Detect which cell encompasses the target text, then output its [x, y] center coordinate. 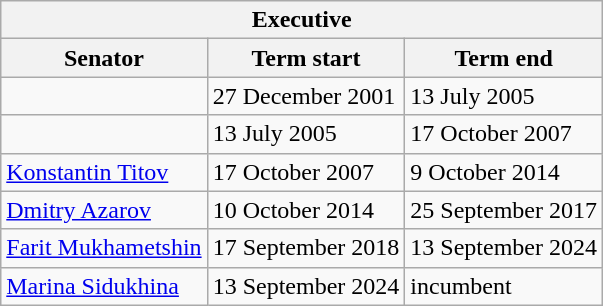
Senator [104, 58]
Marina Sidukhina [104, 286]
Dmitry Azarov [104, 210]
17 September 2018 [306, 248]
Term start [306, 58]
10 October 2014 [306, 210]
25 September 2017 [504, 210]
Farit Mukhametshin [104, 248]
27 December 2001 [306, 96]
9 October 2014 [504, 172]
Executive [302, 20]
Term end [504, 58]
incumbent [504, 286]
Konstantin Titov [104, 172]
